Find where the given text appears and provide that cell's center as [x, y] coordinate. 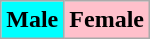
Male [32, 20]
Female [107, 20]
